Locate the cell with the specified text and output its [x, y] center coordinate. 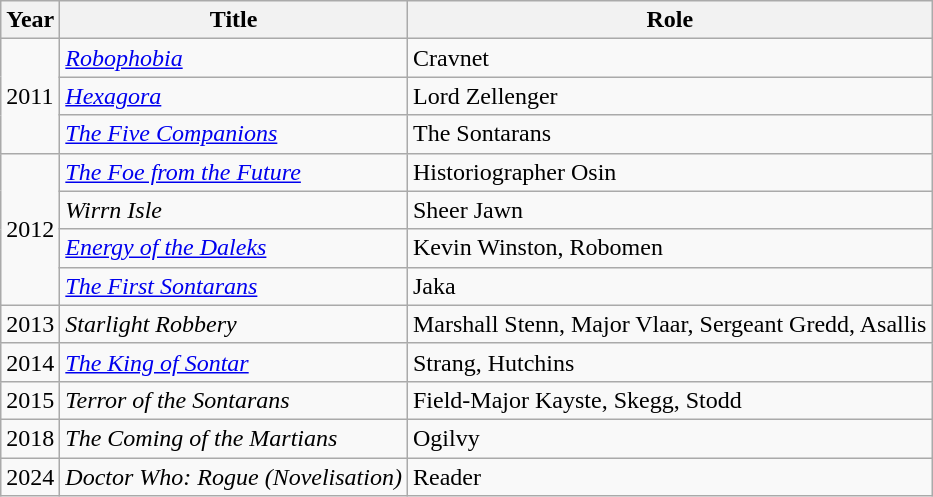
The Five Companions [234, 134]
The Foe from the Future [234, 172]
The Sontarans [669, 134]
Terror of the Sontarans [234, 400]
2024 [30, 477]
Wirrn Isle [234, 210]
Ogilvy [669, 438]
2012 [30, 229]
Year [30, 20]
The Coming of the Martians [234, 438]
Energy of the Daleks [234, 248]
2015 [30, 400]
Historiographer Osin [669, 172]
Cravnet [669, 58]
Reader [669, 477]
Title [234, 20]
Field-Major Kayste, Skegg, Stodd [669, 400]
2014 [30, 362]
2011 [30, 96]
Jaka [669, 286]
Doctor Who: Rogue (Novelisation) [234, 477]
Starlight Robbery [234, 324]
2013 [30, 324]
Role [669, 20]
Strang, Hutchins [669, 362]
Marshall Stenn, Major Vlaar, Sergeant Gredd, Asallis [669, 324]
Hexagora [234, 96]
Sheer Jawn [669, 210]
Lord Zellenger [669, 96]
The King of Sontar [234, 362]
2018 [30, 438]
Robophobia [234, 58]
Kevin Winston, Robomen [669, 248]
The First Sontarans [234, 286]
